Provide the [X, Y] coordinate of the cell's center where the given text is located.  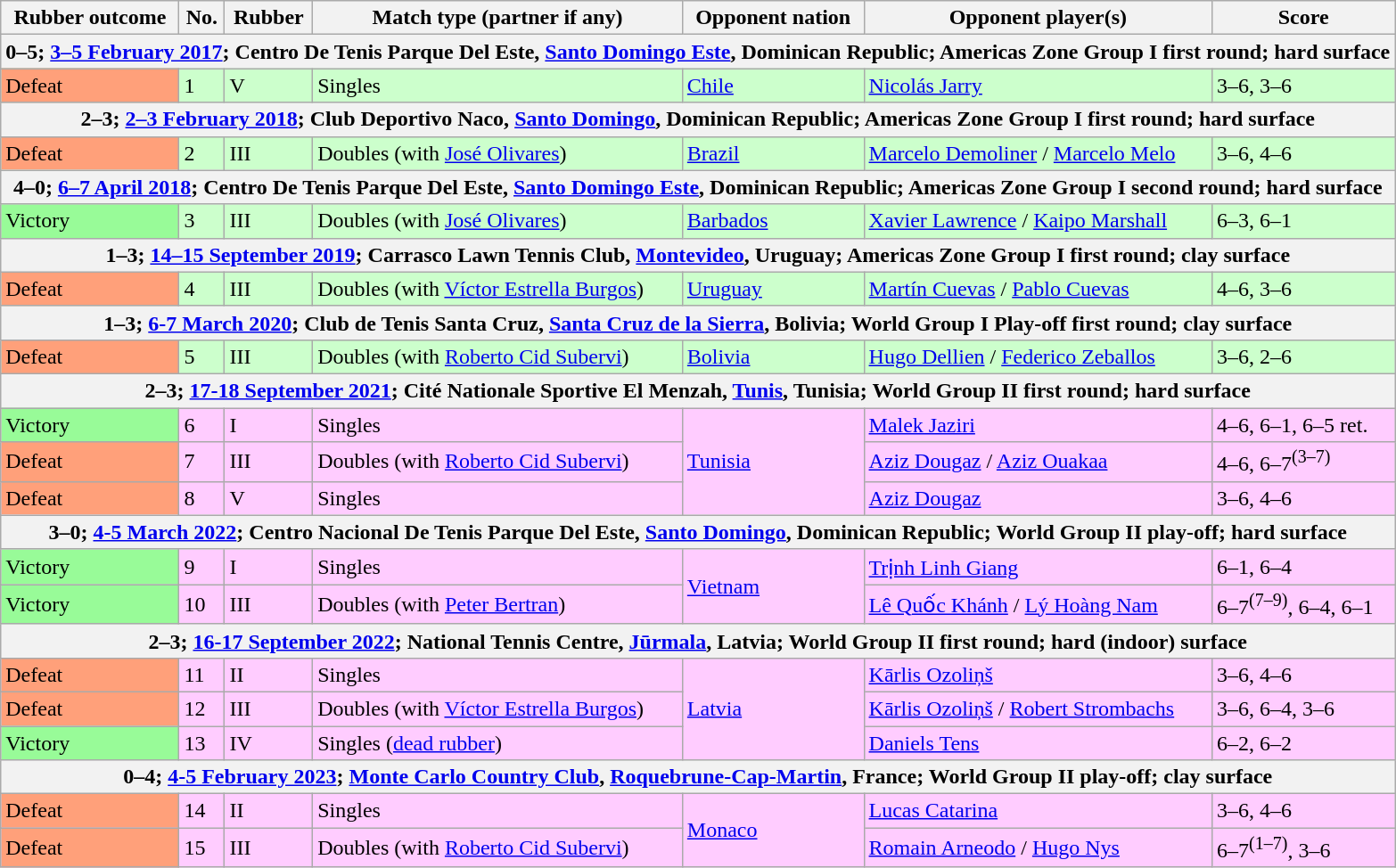
3 [201, 221]
6–7(7–9), 6–4, 6–1 [1303, 604]
Aziz Dougaz [1038, 498]
15 [201, 848]
Latvia [773, 708]
2–3; 2–3 February 2018; Club Deportivo Naco, Santo Domingo, Dominican Republic; Americas Zone Group I first round; hard surface [698, 119]
6–3, 6–1 [1303, 221]
Kārlis Ozoliņš [1038, 675]
Malek Jaziri [1038, 425]
1–3; 14–15 September 2019; Carrasco Lawn Tennis Club, Montevideo, Uruguay; Americas Zone Group I first round; clay surface [698, 255]
Singles (dead rubber) [497, 743]
4–6, 6–7(3–7) [1303, 462]
Match type (partner if any) [497, 18]
No. [201, 18]
12 [201, 708]
Aziz Dougaz / Aziz Ouakaa [1038, 462]
Tunisia [773, 462]
2 [201, 153]
1–3; 6-7 March 2020; Club de Tenis Santa Cruz, Santa Cruz de la Sierra, Bolivia; World Group I Play-off first round; clay surface [698, 323]
Score [1303, 18]
Trịnh Linh Giang [1038, 567]
6 [201, 425]
Vietnam [773, 586]
Brazil [773, 153]
Chile [773, 86]
7 [201, 462]
Kārlis Ozoliņš / Robert Strombachs [1038, 708]
Doubles (with Peter Bertran) [497, 604]
Barbados [773, 221]
Lê Quốc Khánh / Lý Hoàng Nam [1038, 604]
11 [201, 675]
Lucas Catarina [1038, 811]
2–3; 17-18 September 2021; Cité Nationale Sportive El Menzah, Tunis, Tunisia; World Group II first round; hard surface [698, 390]
Romain Arneodo / Hugo Nys [1038, 848]
8 [201, 498]
6–1, 6–4 [1303, 567]
Xavier Lawrence / Kaipo Marshall [1038, 221]
6–7(1–7), 3–6 [1303, 848]
Marcelo Demoliner / Marcelo Melo [1038, 153]
4–0; 6–7 April 2018; Centro De Tenis Parque Del Este, Santo Domingo Este, Dominican Republic; Americas Zone Group I second round; hard surface [698, 187]
Hugo Dellien / Federico Zeballos [1038, 356]
9 [201, 567]
0–4; 4-5 February 2023; Monte Carlo Country Club, Roquebrune-Cap-Martin, France; World Group II play-off; clay surface [698, 777]
5 [201, 356]
2–3; 16-17 September 2022; National Tennis Centre, Jūrmala, Latvia; World Group II first round; hard (indoor) surface [698, 641]
4–6, 3–6 [1303, 289]
Opponent nation [773, 18]
3–0; 4-5 March 2022; Centro Nacional De Tenis Parque Del Este, Santo Domingo, Dominican Republic; World Group II play-off; hard surface [698, 532]
Bolivia [773, 356]
IV [269, 743]
Rubber outcome [90, 18]
Martín Cuevas / Pablo Cuevas [1038, 289]
14 [201, 811]
3–6, 2–6 [1303, 356]
4–6, 6–1, 6–5 ret. [1303, 425]
Monaco [773, 831]
1 [201, 86]
3–6, 3–6 [1303, 86]
Uruguay [773, 289]
0–5; 3–5 February 2017; Centro De Tenis Parque Del Este, Santo Domingo Este, Dominican Republic; Americas Zone Group I first round; hard surface [698, 52]
3–6, 6–4, 3–6 [1303, 708]
Opponent player(s) [1038, 18]
4 [201, 289]
Nicolás Jarry [1038, 86]
Daniels Tens [1038, 743]
6–2, 6–2 [1303, 743]
Rubber [269, 18]
13 [201, 743]
10 [201, 604]
